Capture the cell that displays the provided text and extract its [X, Y] central coordinate. 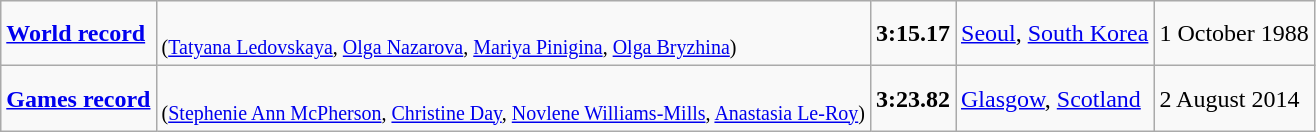
World record [78, 34]
2 August 2014 [1234, 98]
3:15.17 [912, 34]
(Stephenie Ann McPherson, Christine Day, Novlene Williams-Mills, Anastasia Le-Roy) [513, 98]
(Tatyana Ledovskaya, Olga Nazarova, Mariya Pinigina, Olga Bryzhina) [513, 34]
Glasgow, Scotland [1055, 98]
1 October 1988 [1234, 34]
3:23.82 [912, 98]
Games record [78, 98]
Seoul, South Korea [1055, 34]
